From the cell containing the given text, extract its center point as [x, y] coordinate. 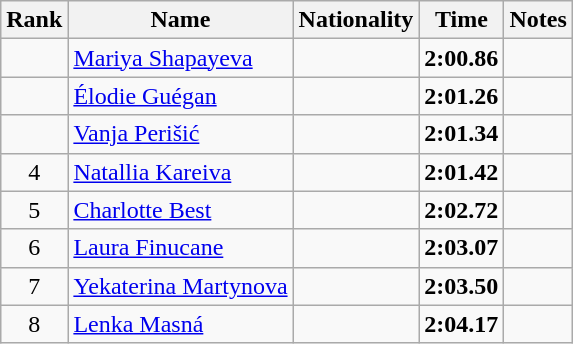
Élodie Guégan [180, 96]
8 [34, 324]
2:00.86 [462, 58]
Mariya Shapayeva [180, 58]
7 [34, 286]
Charlotte Best [180, 210]
Nationality [356, 20]
Lenka Masná [180, 324]
2:03.50 [462, 286]
2:01.26 [462, 96]
Natallia Kareiva [180, 172]
Notes [538, 20]
Name [180, 20]
6 [34, 248]
2:01.42 [462, 172]
2:03.07 [462, 248]
Vanja Perišić [180, 134]
Rank [34, 20]
2:04.17 [462, 324]
Laura Finucane [180, 248]
Time [462, 20]
4 [34, 172]
2:02.72 [462, 210]
Yekaterina Martynova [180, 286]
5 [34, 210]
2:01.34 [462, 134]
